Determine the [x, y] coordinate at the center of the cell enclosing the given text.  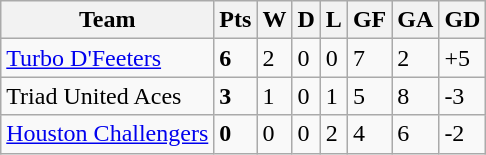
W [274, 20]
Triad United Aces [108, 96]
GF [369, 20]
-3 [462, 96]
Houston Challengers [108, 134]
7 [369, 58]
Turbo D'Feeters [108, 58]
GA [416, 20]
8 [416, 96]
-2 [462, 134]
5 [369, 96]
L [334, 20]
+5 [462, 58]
4 [369, 134]
D [306, 20]
Team [108, 20]
GD [462, 20]
Pts [236, 20]
3 [236, 96]
